Identify which cell holds the provided text, then report its [X, Y] central coordinate. 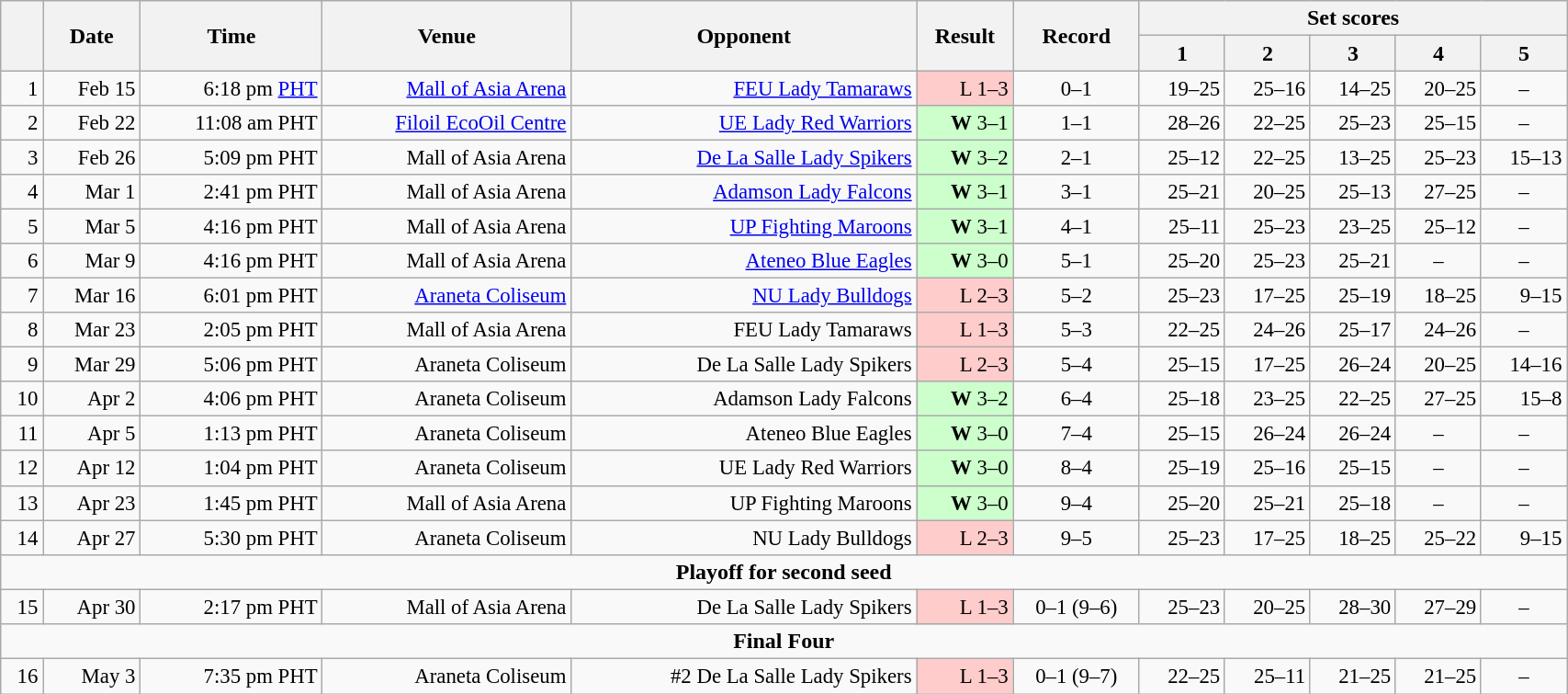
8 [22, 330]
5:30 pm PHT [231, 538]
0–1 (9–6) [1077, 607]
Mar 1 [92, 192]
8–4 [1077, 468]
5–3 [1077, 330]
3–1 [1077, 192]
6:01 pm PHT [231, 295]
Filoil EcoOil Centre [446, 122]
7:35 pm PHT [231, 677]
Mar 16 [92, 295]
Feb 22 [92, 122]
Venue [446, 36]
1–1 [1077, 122]
5:09 pm PHT [231, 157]
Feb 26 [92, 157]
13–25 [1352, 157]
6 [22, 261]
9 [22, 365]
6:18 pm PHT [231, 88]
Apr 27 [92, 538]
Apr 12 [92, 468]
Apr 5 [92, 434]
Time [231, 36]
Feb 15 [92, 88]
Set scores [1352, 18]
6–4 [1077, 399]
Opponent [744, 36]
7 [22, 295]
12 [22, 468]
27–29 [1438, 607]
Result [964, 36]
28–30 [1352, 607]
2–1 [1077, 157]
Playoff for second seed [784, 572]
Apr 2 [92, 399]
0–1 (9–7) [1077, 677]
5:06 pm PHT [231, 365]
11 [22, 434]
10 [22, 399]
7–4 [1077, 434]
Apr 30 [92, 607]
Apr 23 [92, 503]
4–1 [1077, 226]
Mar 9 [92, 261]
13 [22, 503]
14–16 [1523, 365]
11:08 am PHT [231, 122]
Mar 5 [92, 226]
Date [92, 36]
15–13 [1523, 157]
9–5 [1077, 538]
1:13 pm PHT [231, 434]
15–8 [1523, 399]
Final Four [784, 642]
#2 De La Salle Lady Spikers [744, 677]
May 3 [92, 677]
25–22 [1438, 538]
0–1 [1077, 88]
2:05 pm PHT [231, 330]
14–25 [1352, 88]
9–4 [1077, 503]
5–2 [1077, 295]
Mar 29 [92, 365]
5–4 [1077, 365]
28–26 [1181, 122]
16 [22, 677]
Mar 23 [92, 330]
25–13 [1352, 192]
19–25 [1181, 88]
25–17 [1352, 330]
2:17 pm PHT [231, 607]
5–1 [1077, 261]
14 [22, 538]
2:41 pm PHT [231, 192]
Record [1077, 36]
4:06 pm PHT [231, 399]
1:04 pm PHT [231, 468]
15 [22, 607]
1:45 pm PHT [231, 503]
